Determine the [x, y] coordinate at the center of the cell enclosing the given text.  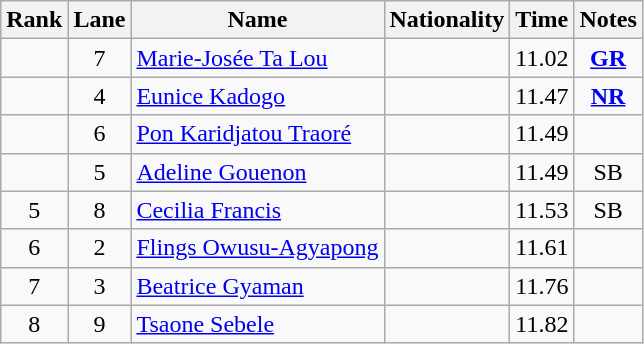
11.02 [542, 58]
3 [100, 286]
Cecilia Francis [258, 210]
4 [100, 96]
Pon Karidjatou Traoré [258, 134]
11.61 [542, 248]
Beatrice Gyaman [258, 286]
GR [608, 58]
Tsaone Sebele [258, 324]
9 [100, 324]
Lane [100, 20]
2 [100, 248]
Eunice Kadogo [258, 96]
Marie-Josée Ta Lou [258, 58]
Flings Owusu-Agyapong [258, 248]
11.53 [542, 210]
Rank [34, 20]
11.76 [542, 286]
Name [258, 20]
NR [608, 96]
Nationality [447, 20]
Adeline Gouenon [258, 172]
11.47 [542, 96]
Notes [608, 20]
11.82 [542, 324]
Time [542, 20]
